Identify which cell holds the provided text, then report its (X, Y) central coordinate. 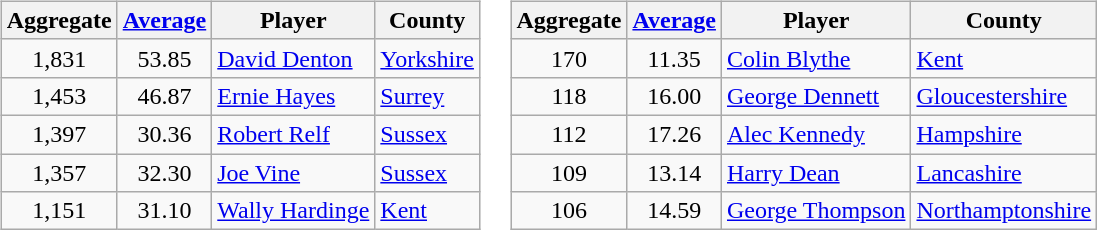
1,357 (59, 173)
106 (569, 211)
Gloucestershire (1004, 96)
Harry Dean (816, 173)
1,453 (59, 96)
16.00 (674, 96)
1,151 (59, 211)
Yorkshire (428, 58)
118 (569, 96)
30.36 (164, 134)
32.30 (164, 173)
170 (569, 58)
14.59 (674, 211)
1,831 (59, 58)
Wally Hardinge (294, 211)
Colin Blythe (816, 58)
1,397 (59, 134)
David Denton (294, 58)
Lancashire (1004, 173)
109 (569, 173)
31.10 (164, 211)
11.35 (674, 58)
Hampshire (1004, 134)
46.87 (164, 96)
Alec Kennedy (816, 134)
Northamptonshire (1004, 211)
George Thompson (816, 211)
53.85 (164, 58)
Surrey (428, 96)
17.26 (674, 134)
Ernie Hayes (294, 96)
Robert Relf (294, 134)
13.14 (674, 173)
Joe Vine (294, 173)
112 (569, 134)
George Dennett (816, 96)
